Output the [x, y] coordinate of the center of the cell containing the given text.  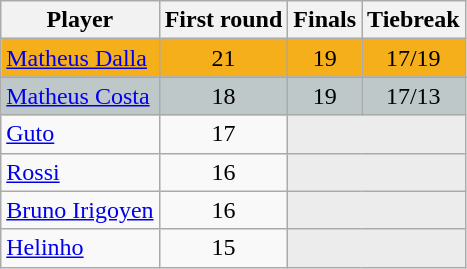
17/13 [414, 96]
Finals [325, 20]
Player [80, 20]
Matheus Dalla [80, 58]
Rossi [80, 172]
Guto [80, 134]
First round [224, 20]
Bruno Irigoyen [80, 210]
15 [224, 248]
18 [224, 96]
21 [224, 58]
17 [224, 134]
Tiebreak [414, 20]
Matheus Costa [80, 96]
Helinho [80, 248]
17/19 [414, 58]
